Detect which cell encompasses the target text, then output its [X, Y] center coordinate. 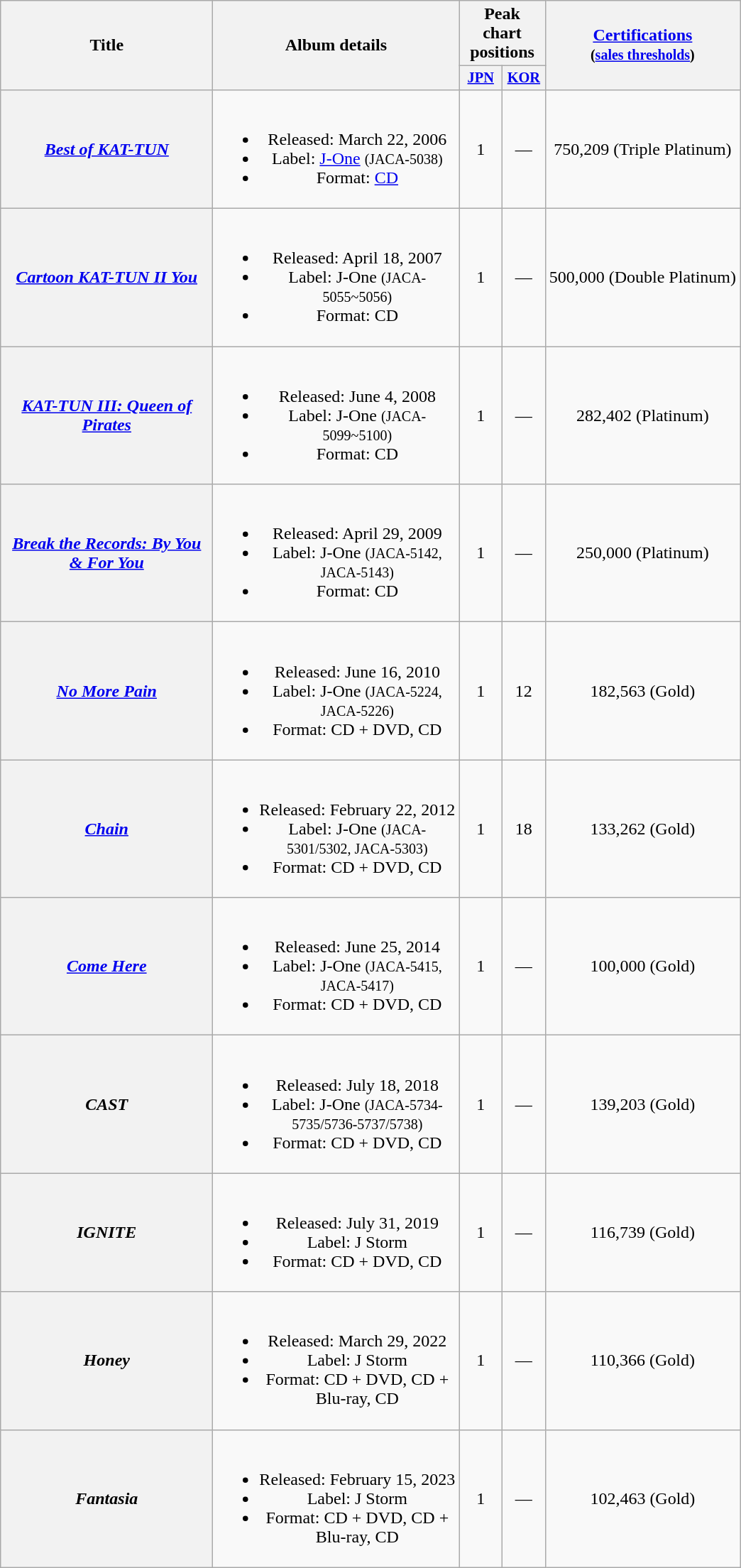
116,739 (Gold) [642, 1233]
No More Pain [106, 691]
KAT-TUN III: Queen of Pirates [106, 415]
Released: April 18, 2007Label: J-One (JACA-5055~5056)Format: CD [336, 278]
Released: June 16, 2010Label: J-One (JACA-5224, JACA-5226)Format: CD + DVD, CD [336, 691]
Best of KAT-TUN [106, 149]
250,000 (Platinum) [642, 553]
18 [524, 829]
CAST [106, 1104]
Released: March 22, 2006Label: J-One (JACA-5038)Format: CD [336, 149]
Released: April 29, 2009Label: J-One (JACA-5142, JACA-5143)Format: CD [336, 553]
Title [106, 45]
Honey [106, 1361]
Released: June 25, 2014Label: J-One (JACA-5415, JACA-5417)Format: CD + DVD, CD [336, 967]
182,563 (Gold) [642, 691]
Released: July 31, 2019Label: J StormFormat: CD + DVD, CD [336, 1233]
12 [524, 691]
Album details [336, 45]
282,402 (Platinum) [642, 415]
Chain [106, 829]
Released: March 29, 2022Label: J StormFormat: CD + DVD, CD + Blu-ray, CD [336, 1361]
Come Here [106, 967]
IGNITE [106, 1233]
Released: February 15, 2023Label: J StormFormat: CD + DVD, CD + Blu-ray, CD [336, 1498]
139,203 (Gold) [642, 1104]
Cartoon KAT-TUN II You [106, 278]
Fantasia [106, 1498]
500,000 (Double Platinum) [642, 278]
Released: July 18, 2018Label: J-One (JACA-5734-5735/5736-5737/5738)Format: CD + DVD, CD [336, 1104]
133,262 (Gold) [642, 829]
Released: February 22, 2012Label: J-One (JACA-5301/5302, JACA-5303)Format: CD + DVD, CD [336, 829]
JPN [481, 78]
100,000 (Gold) [642, 967]
750,209 (Triple Platinum) [642, 149]
Break the Records: By You & For You [106, 553]
110,366 (Gold) [642, 1361]
Released: June 4, 2008Label: J-One (JACA-5099~5100)Format: CD [336, 415]
KOR [524, 78]
102,463 (Gold) [642, 1498]
Peak chart positions [503, 33]
Certifications(sales thresholds) [642, 45]
